Determine the (x, y) coordinate at the center of the cell enclosing the given text.  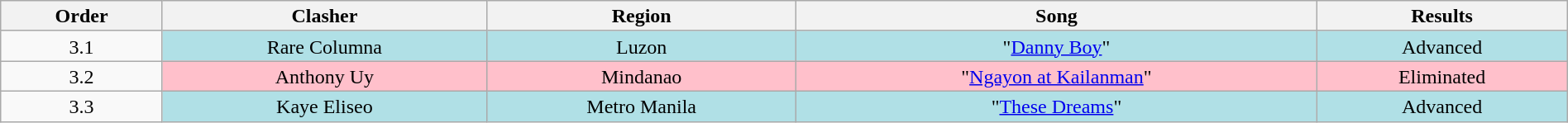
Clasher (324, 17)
"Ngayon at Kailanman" (1057, 76)
Eliminated (1442, 76)
3.2 (82, 76)
"Danny Boy" (1057, 46)
Kaye Eliseo (324, 106)
Region (642, 17)
Song (1057, 17)
Mindanao (642, 76)
3.1 (82, 46)
"These Dreams" (1057, 106)
Order (82, 17)
Anthony Uy (324, 76)
3.3 (82, 106)
Results (1442, 17)
Rare Columna (324, 46)
Metro Manila (642, 106)
Luzon (642, 46)
